Return [X, Y] of the center of cell containing provided text 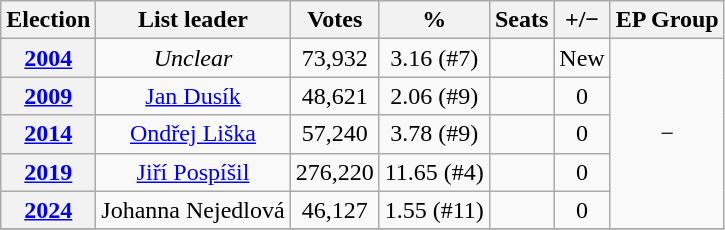
2014 [48, 134]
Seats [521, 20]
Votes [334, 20]
+/− [582, 20]
73,932 [334, 58]
48,621 [334, 96]
46,127 [334, 210]
2.06 (#9) [434, 96]
Unclear [193, 58]
Jiří Pospíšil [193, 172]
% [434, 20]
276,220 [334, 172]
Jan Dusík [193, 96]
1.55 (#11) [434, 210]
3.16 (#7) [434, 58]
3.78 (#9) [434, 134]
57,240 [334, 134]
2024 [48, 210]
EP Group [667, 20]
− [667, 134]
New [582, 58]
2004 [48, 58]
Johanna Nejedlová [193, 210]
11.65 (#4) [434, 172]
Election [48, 20]
List leader [193, 20]
Ondřej Liška [193, 134]
2009 [48, 96]
2019 [48, 172]
